Determine the [X, Y] coordinate at the center of the cell enclosing the given text.  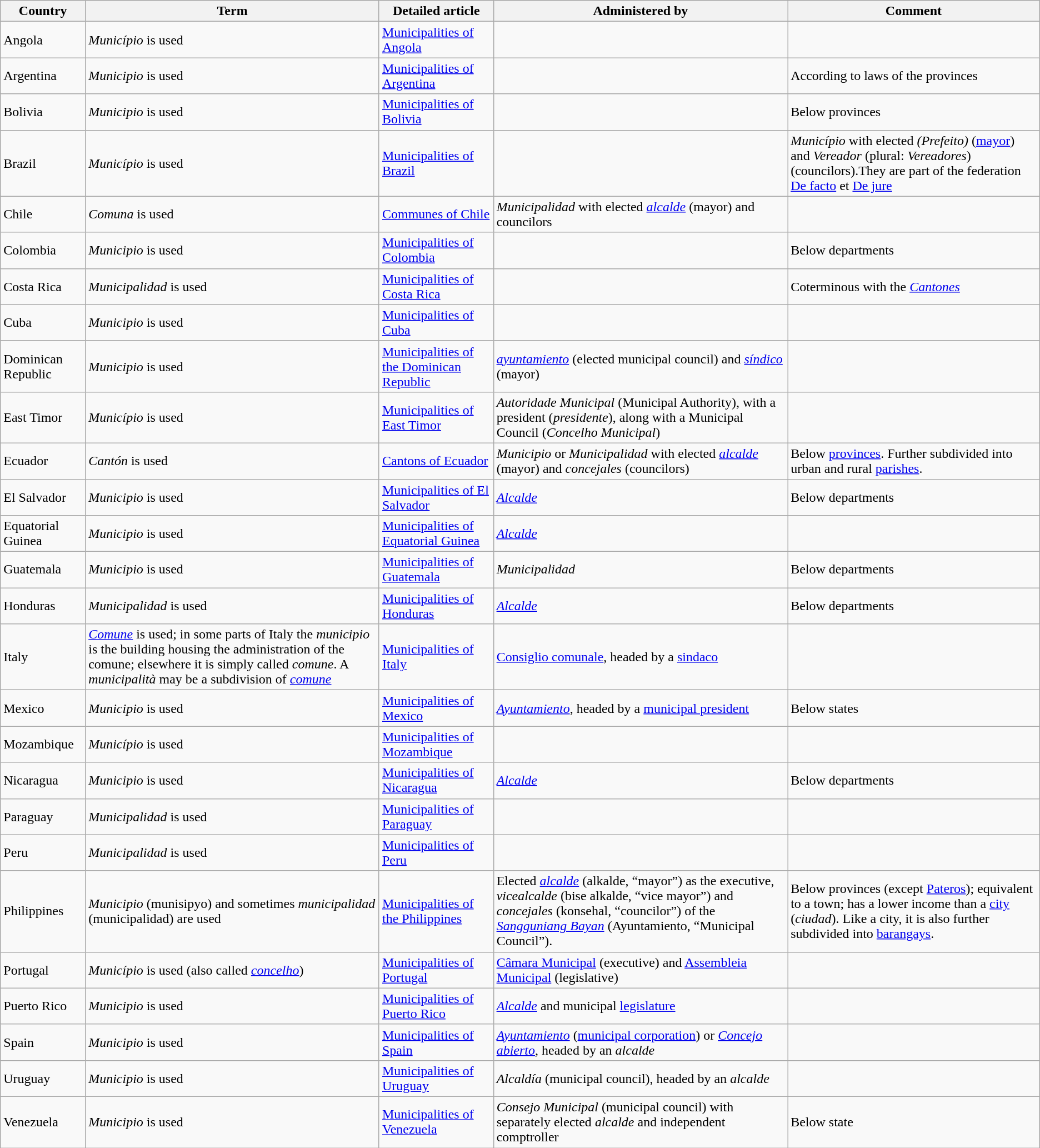
Honduras [43, 606]
Communes of Chile [436, 214]
According to laws of the provinces [914, 76]
Municipalities of Guatemala [436, 570]
Term [232, 11]
Country [43, 11]
Ayuntamiento, headed by a municipal president [641, 708]
Municipalities of Angola [436, 40]
Mexico [43, 708]
Consiglio comunale, headed by a sindaco [641, 657]
Municipalidad with elected alcalde (mayor) and councilors [641, 214]
Cuba [43, 322]
Peru [43, 852]
Argentina [43, 76]
Colombia [43, 250]
Comuna is used [232, 214]
Below provinces [914, 112]
Guatemala [43, 570]
Câmara Municipal (executive) and Assembleia Municipal (legislative) [641, 970]
Uruguay [43, 1078]
Alcalde and municipal legislature [641, 1006]
Municipalities of Puerto Rico [436, 1006]
East Timor [43, 417]
Alcaldía (municipal council), headed by an alcalde [641, 1078]
Dominican Republic [43, 366]
Município is used (also called concelho) [232, 970]
Municipalidad [641, 570]
Municipio or Municipalidad with elected alcalde (mayor) and concejales (councilors) [641, 461]
Municipalities of the Philippines [436, 911]
Detailed article [436, 11]
Spain [43, 1042]
El Salvador [43, 497]
Administered by [641, 11]
Municipalities of Argentina [436, 76]
Portugal [43, 970]
Costa Rica [43, 287]
Municipalities of Portugal [436, 970]
Bolivia [43, 112]
Below provinces. Further subdivided into urban and rural parishes. [914, 461]
Municipalities of Mozambique [436, 745]
Coterminous with the Cantones [914, 287]
Comment [914, 11]
Venezuela [43, 1122]
Municipalities of Colombia [436, 250]
Chile [43, 214]
Municipalities of Uruguay [436, 1078]
Municipalities of Paraguay [436, 817]
Brazil [43, 163]
Consejo Municipal (municipal council) with separately elected alcalde and independent comptroller [641, 1122]
Italy [43, 657]
Municipalities of Brazil [436, 163]
Below states [914, 708]
Municipalities of Bolivia [436, 112]
Municipalities of Cuba [436, 322]
Equatorial Guinea [43, 533]
Cantón is used [232, 461]
Ayuntamiento (municipal corporation) or Concejo abierto, headed by an alcalde [641, 1042]
Municipalities of Nicaragua [436, 780]
Mozambique [43, 745]
Municipalities of East Timor [436, 417]
Municipalities of the Dominican Republic [436, 366]
Municipalities of Mexico [436, 708]
Ecuador [43, 461]
Municipalities of El Salvador [436, 497]
Municipalities of Spain [436, 1042]
Municipalities of Costa Rica [436, 287]
Cantons of Ecuador [436, 461]
Município with elected (Prefeito) (mayor) and Vereador (plural: Vereadores) (councilors).They are part of the federation De facto et De jure [914, 163]
Nicaragua [43, 780]
Municipalities of Peru [436, 852]
Municipalities of Venezuela [436, 1122]
Puerto Rico [43, 1006]
Municipalities of Honduras [436, 606]
Philippines [43, 911]
Municipalities of Italy [436, 657]
Municipio (munisipyo) and sometimes municipalidad (municipalidad) are used [232, 911]
Autoridade Municipal (Municipal Authority), with a president (presidente), along with a Municipal Council (Concelho Municipal) [641, 417]
Paraguay [43, 817]
ayuntamiento (elected municipal council) and síndico (mayor) [641, 366]
Below state [914, 1122]
Angola [43, 40]
Municipalities of Equatorial Guinea [436, 533]
